Identify which cell holds the provided text, then report its [x, y] central coordinate. 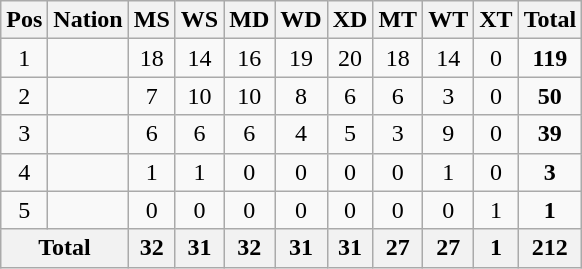
119 [550, 58]
8 [301, 96]
Nation [88, 20]
WT [448, 20]
212 [550, 248]
XT [496, 20]
9 [448, 134]
XD [350, 20]
WS [199, 20]
2 [24, 96]
Pos [24, 20]
7 [152, 96]
WD [301, 20]
50 [550, 96]
20 [350, 58]
39 [550, 134]
MS [152, 20]
19 [301, 58]
MD [250, 20]
16 [250, 58]
MT [398, 20]
